Detect which cell encompasses the target text, then output its [X, Y] center coordinate. 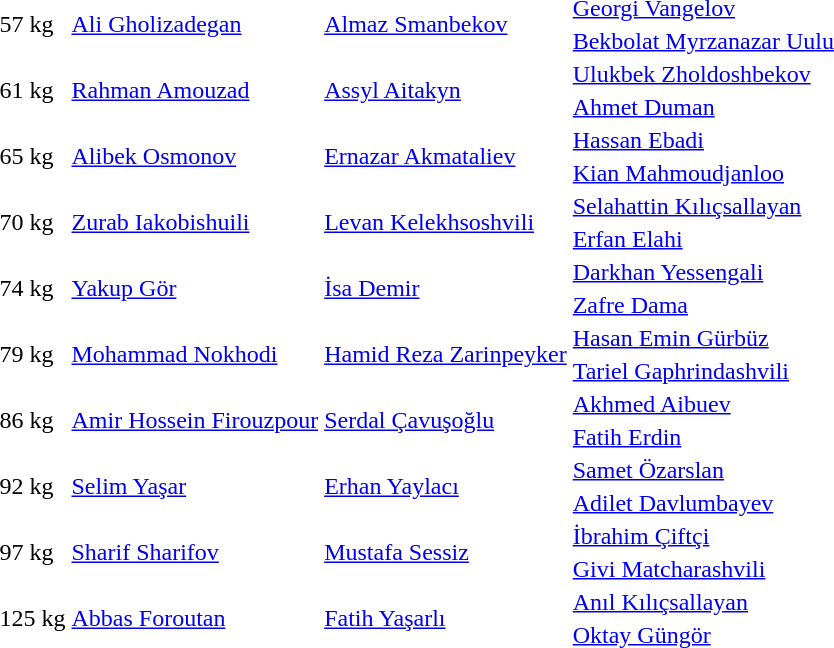
İsa Demir [446, 288]
Selim Yaşar [195, 486]
Yakup Gör [195, 288]
Ernazar Akmataliev [446, 156]
Erhan Yaylacı [446, 486]
Mustafa Sessiz [446, 552]
Amir Hossein Firouzpour [195, 420]
Levan Kelekhsoshvili [446, 222]
Hamid Reza Zarinpeyker [446, 354]
Assyl Aitakyn [446, 90]
Zurab Iakobishuili [195, 222]
Serdal Çavuşoğlu [446, 420]
Rahman Amouzad [195, 90]
Mohammad Nokhodi [195, 354]
Alibek Osmonov [195, 156]
Sharif Sharifov [195, 552]
